Identify which cell holds the provided text, then report its (x, y) central coordinate. 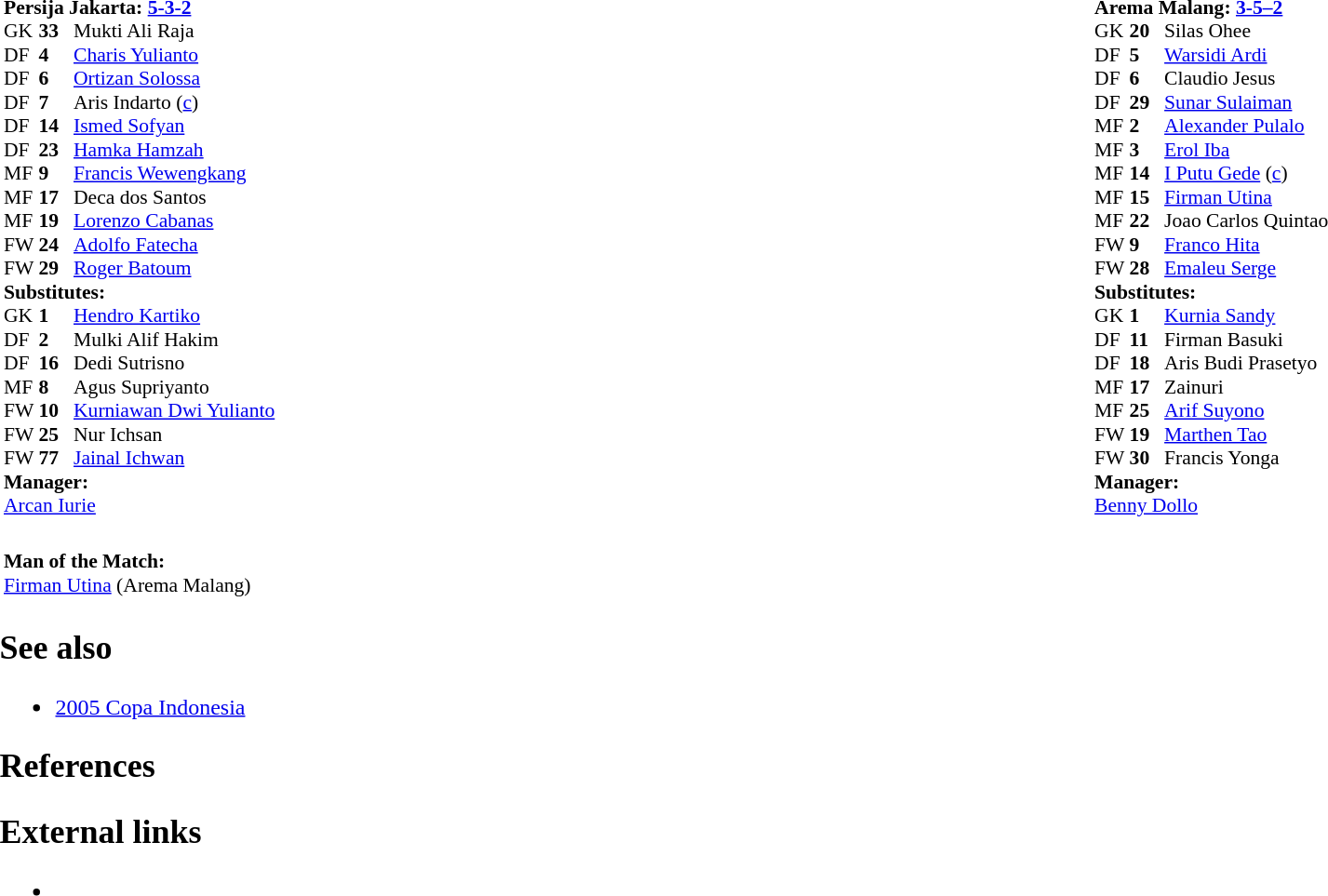
Charis Yulianto (174, 55)
20 (1147, 31)
Arif Suyono (1246, 410)
23 (57, 150)
77 (57, 459)
Warsidi Ardi (1246, 55)
Ortizan Solossa (174, 79)
Emaleu Serge (1246, 269)
28 (1147, 269)
Ismed Sofyan (174, 126)
Agus Supriyanto (174, 387)
Roger Batoum (174, 269)
Marthen Tao (1246, 435)
24 (57, 245)
Mukti Ali Raja (174, 31)
Aris Budi Prasetyo (1246, 364)
Francis Wewengkang (174, 174)
Sunar Sulaiman (1246, 102)
8 (57, 387)
Francis Yonga (1246, 459)
10 (57, 410)
Hamka Hamzah (174, 150)
Claudio Jesus (1246, 79)
Arcan Iurie (140, 505)
Kurniawan Dwi Yulianto (174, 410)
Jainal Ichwan (174, 459)
Joao Carlos Quintao (1246, 221)
Benny Dollo (1212, 505)
Silas Ohee (1246, 31)
Franco Hita (1246, 245)
Dedi Sutrisno (174, 364)
7 (57, 102)
Mulki Alif Hakim (174, 340)
15 (1147, 197)
Aris Indarto (c) (174, 102)
Zainuri (1246, 387)
11 (1147, 340)
Lorenzo Cabanas (174, 221)
16 (57, 364)
18 (1147, 364)
Firman Utina (1246, 197)
Erol Iba (1246, 150)
22 (1147, 221)
Firman Basuki (1246, 340)
30 (1147, 459)
Kurnia Sandy (1246, 315)
Adolfo Fatecha (174, 245)
Alexander Pulalo (1246, 126)
3 (1147, 150)
Nur Ichsan (174, 435)
I Putu Gede (c) (1246, 174)
Deca dos Santos (174, 197)
Hendro Kartiko (174, 315)
5 (1147, 55)
33 (57, 31)
4 (57, 55)
